Locate the cell with the specified text and output its [X, Y] center coordinate. 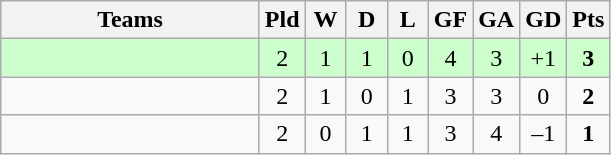
L [408, 20]
D [366, 20]
GF [450, 20]
W [326, 20]
GD [544, 20]
+1 [544, 58]
Pld [282, 20]
Pts [588, 20]
Teams [130, 20]
–1 [544, 134]
GA [496, 20]
